Capture the cell that displays the provided text and extract its [X, Y] central coordinate. 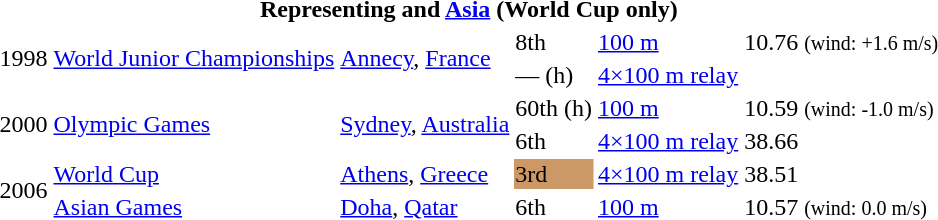
8th [554, 42]
6th [554, 141]
Sydney, Australia [425, 124]
— (h) [554, 75]
3rd [554, 174]
Athens, Greece [425, 174]
World Junior Championships [194, 58]
World Cup [194, 174]
Annecy, France [425, 58]
Olympic Games [194, 124]
60th (h) [554, 108]
